Output the [X, Y] coordinate of the center of the cell containing the given text.  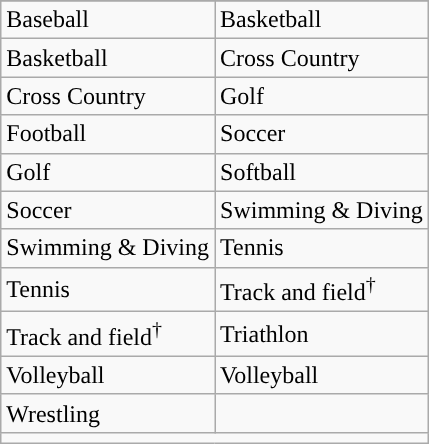
Wrestling [108, 413]
Baseball [108, 20]
Softball [321, 172]
Triathlon [321, 334]
Football [108, 134]
